For the text-containing cell, return its midpoint in (x, y) coordinate format. 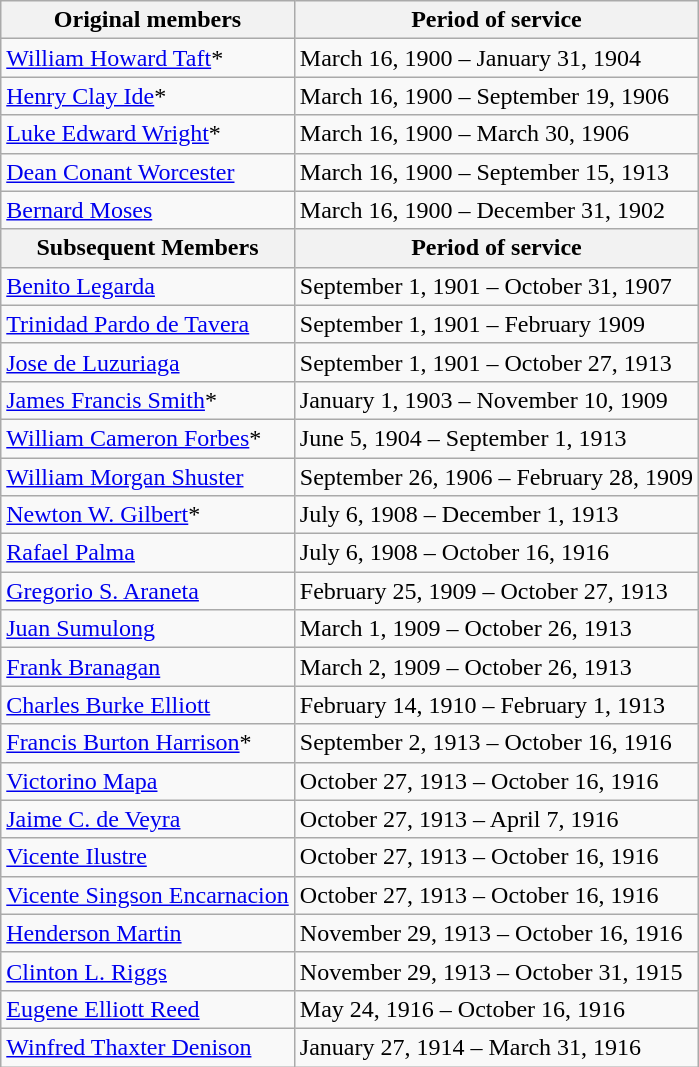
Bernard Moses (148, 210)
October 27, 1913 – April 7, 1916 (496, 819)
March 16, 1900 – September 15, 1913 (496, 172)
July 6, 1908 – October 16, 1916 (496, 553)
James Francis Smith* (148, 400)
Jaime C. de Veyra (148, 819)
January 1, 1903 – November 10, 1909 (496, 400)
Benito Legarda (148, 286)
Newton W. Gilbert* (148, 515)
Trinidad Pardo de Tavera (148, 324)
Vicente Ilustre (148, 857)
November 29, 1913 – October 16, 1916 (496, 933)
Subsequent Members (148, 248)
September 1, 1901 – October 31, 1907 (496, 286)
March 16, 1900 – December 31, 1902 (496, 210)
September 2, 1913 – October 16, 1916 (496, 743)
Jose de Luzuriaga (148, 362)
March 16, 1900 – September 19, 1906 (496, 96)
July 6, 1908 – December 1, 1913 (496, 515)
Victorino Mapa (148, 781)
Rafael Palma (148, 553)
Henderson Martin (148, 933)
Vicente Singson Encarnacion (148, 895)
February 25, 1909 – October 27, 1913 (496, 591)
Clinton L. Riggs (148, 971)
Francis Burton Harrison* (148, 743)
Juan Sumulong (148, 629)
March 16, 1900 – March 30, 1906 (496, 134)
William Howard Taft* (148, 58)
William Cameron Forbes* (148, 438)
William Morgan Shuster (148, 477)
Frank Branagan (148, 667)
March 16, 1900 – January 31, 1904 (496, 58)
Original members (148, 20)
May 24, 1916 – October 16, 1916 (496, 1009)
March 2, 1909 – October 26, 1913 (496, 667)
March 1, 1909 – October 26, 1913 (496, 629)
September 1, 1901 – October 27, 1913 (496, 362)
November 29, 1913 – October 31, 1915 (496, 971)
Charles Burke Elliott (148, 705)
January 27, 1914 – March 31, 1916 (496, 1047)
September 1, 1901 – February 1909 (496, 324)
February 14, 1910 – February 1, 1913 (496, 705)
Dean Conant Worcester (148, 172)
Luke Edward Wright* (148, 134)
June 5, 1904 – September 1, 1913 (496, 438)
September 26, 1906 – February 28, 1909 (496, 477)
Eugene Elliott Reed (148, 1009)
Henry Clay Ide* (148, 96)
Winfred Thaxter Denison (148, 1047)
Gregorio S. Araneta (148, 591)
